Scan for the cell matching the given text and deliver its (X, Y) coordinate at center. 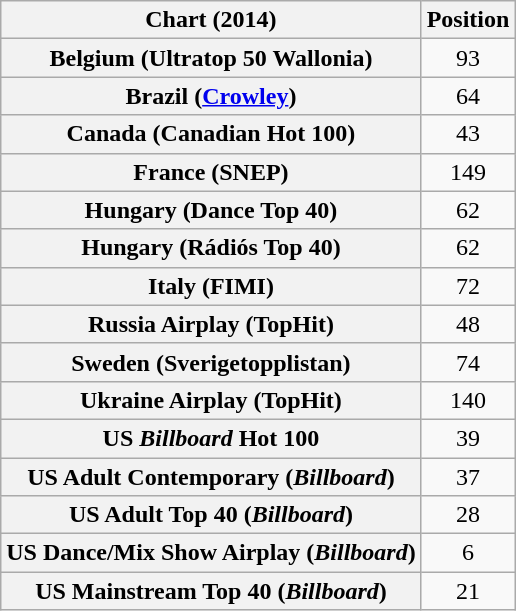
74 (468, 362)
72 (468, 286)
Hungary (Dance Top 40) (211, 210)
Canada (Canadian Hot 100) (211, 134)
US Adult Top 40 (Billboard) (211, 515)
21 (468, 591)
28 (468, 515)
93 (468, 58)
US Dance/Mix Show Airplay (Billboard) (211, 553)
48 (468, 324)
Belgium (Ultratop 50 Wallonia) (211, 58)
37 (468, 477)
US Mainstream Top 40 (Billboard) (211, 591)
Hungary (Rádiós Top 40) (211, 248)
Chart (2014) (211, 20)
Sweden (Sverigetopplistan) (211, 362)
39 (468, 438)
Italy (FIMI) (211, 286)
France (SNEP) (211, 172)
43 (468, 134)
140 (468, 400)
Position (468, 20)
US Billboard Hot 100 (211, 438)
64 (468, 96)
Russia Airplay (TopHit) (211, 324)
Brazil (Crowley) (211, 96)
US Adult Contemporary (Billboard) (211, 477)
6 (468, 553)
Ukraine Airplay (TopHit) (211, 400)
149 (468, 172)
